Determine the (x, y) coordinate at the center of the cell enclosing the given text.  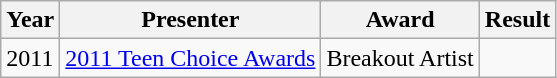
2011 Teen Choice Awards (190, 58)
Breakout Artist (400, 58)
Award (400, 20)
2011 (30, 58)
Presenter (190, 20)
Result (517, 20)
Year (30, 20)
